Locate the cell with the specified text and output its [x, y] center coordinate. 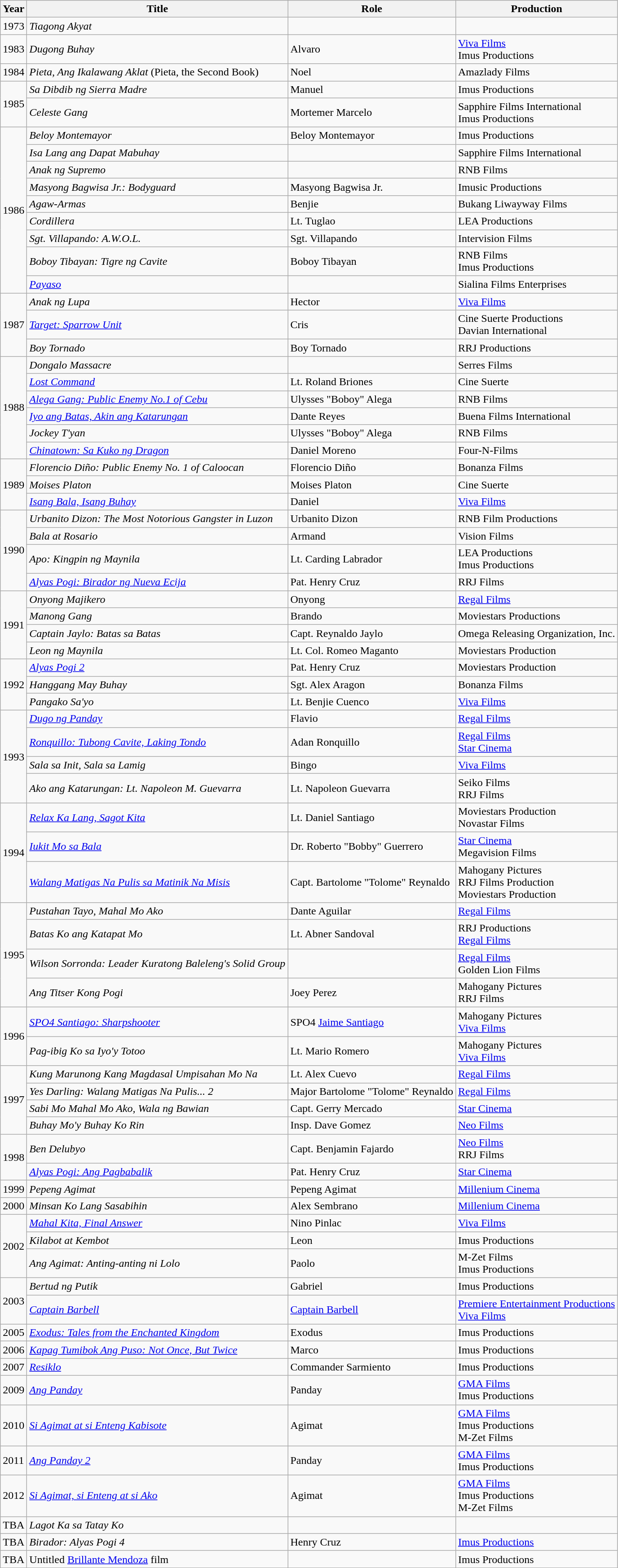
Lagot Ka sa Tatay Ko [157, 1525]
Sa Dibdib ng Sierra Madre [157, 89]
Viva FilmsImus Productions [536, 49]
1991 [13, 625]
Commander Sarmiento [372, 1367]
Dante Aguilar [372, 911]
Exodus [372, 1333]
Lt. Alex Cuevo [372, 1074]
Leon [372, 1240]
Si Agimat at si Enteng Kabisote [157, 1425]
Daniel [372, 501]
RRJ Productions [536, 348]
1983 [13, 49]
Seiko FilmsRRJ Films [536, 788]
Noel [372, 72]
Bala at Rosario [157, 536]
Tiagong Akyat [157, 26]
1995 [13, 955]
Boboy Tibayan: Tigre ng Cavite [157, 261]
Ronquillo: Tubong Cavite, Laking Tondo [157, 742]
Florencio Diño [372, 467]
Ang Titser Kong Pogi [157, 993]
Dongalo Massacre [157, 365]
Wilson Sorronda: Leader Kuratong Baleleng's Solid Group [157, 963]
Lt. Roland Briones [372, 382]
Iukit Mo sa Bala [157, 847]
2003 [13, 1301]
Production [536, 9]
Chinatown: Sa Kuko ng Dragon [157, 450]
Gabriel [372, 1287]
Captain Jaylo: Batas sa Batas [157, 633]
Premiere Entertainment ProductionsViva Films [536, 1310]
Alyas Pogi: Birador ng Nueva Ecija [157, 582]
Anak ng Lupa [157, 302]
Walang Matigas Na Pulis sa Matinik Na Misis [157, 882]
Capt. Benjamin Fajardo [372, 1148]
2006 [13, 1350]
Ang Panday 2 [157, 1461]
Lt. Col. Romeo Maganto [372, 650]
1984 [13, 72]
LEA Productions [536, 221]
1986 [13, 210]
2000 [13, 1206]
Pieta, Ang Ikalawang Aklat (Pieta, the Second Book) [157, 72]
1992 [13, 685]
1973 [13, 26]
Kung Marunong Kang Magdasal Umpisahan Mo Na [157, 1074]
Lost Command [157, 382]
Sialina Films Enterprises [536, 285]
Batas Ko ang Katapat Mo [157, 935]
Sapphire Films International [536, 153]
Lt. Mario Romero [372, 1051]
Pag-ibig Ko sa Iyo'y Totoo [157, 1051]
Untitled Brillante Mendoza film [157, 1559]
Vision Films [536, 536]
Amazlady Films [536, 72]
2012 [13, 1496]
Neo Films [536, 1125]
Paolo [372, 1263]
Pustahan Tayo, Mahal Mo Ako [157, 911]
RNB FilmsImus Productions [536, 261]
LEA ProductionsImus Productions [536, 559]
Yes Darling: Walang Matigas Na Pulis... 2 [157, 1091]
Sala sa Init, Sala sa Lamig [157, 765]
Target: Sparrow Unit [157, 325]
Major Bartolome "Tolome" Reynaldo [372, 1091]
Kilabot at Kembot [157, 1240]
1994 [13, 852]
Anak ng Supremo [157, 170]
1999 [13, 1189]
2002 [13, 1246]
Ben Delubyo [157, 1148]
Boboy Tibayan [372, 261]
Lt. Napoleon Guevarra [372, 788]
Cine Suerte ProductionsDavian International [536, 325]
Urbanito Dizon: The Most Notorious Gangster in Luzon [157, 518]
Manong Gang [157, 616]
Capt. Gerry Mercado [372, 1108]
Ako ang Katarungan: Lt. Napoleon M. Guevarra [157, 788]
Serres Films [536, 365]
Onyong [372, 599]
Isang Bala, Isang Buhay [157, 501]
Armand [372, 536]
2009 [13, 1390]
Bukang Liwayway Films [536, 204]
Urbanito Dizon [372, 518]
2010 [13, 1425]
Cris [372, 325]
1990 [13, 550]
Sgt. Villapando: A.W.O.L. [157, 238]
Omega Releasing Organization, Inc. [536, 633]
Manuel [372, 89]
Lt. Tuglao [372, 221]
Marco [372, 1350]
Bertud ng Putik [157, 1287]
Title [157, 9]
Moviestars Productions [536, 616]
RNB Film Productions [536, 518]
M-Zet FilmsImus Productions [536, 1263]
Celeste Gang [157, 112]
Buena Films International [536, 416]
Adan Ronquillo [372, 742]
Sgt. Alex Aragon [372, 685]
Bingo [372, 765]
Imusic Productions [536, 187]
SPO4 Santiago: Sharpshooter [157, 1022]
RRJ Films [536, 582]
Florencio Diño: Public Enemy No. 1 of Caloocan [157, 467]
1987 [13, 325]
Kapag Tumibok Ang Puso: Not Once, But Twice [157, 1350]
Hanggang May Buhay [157, 685]
1989 [13, 484]
Cordillera [157, 221]
Mortemer Marcelo [372, 112]
Intervision Films [536, 238]
Onyong Majikero [157, 599]
Daniel Moreno [372, 450]
2011 [13, 1461]
Isa Lang ang Dapat Mabuhay [157, 153]
SPO4 Jaime Santiago [372, 1022]
1988 [13, 408]
Sabi Mo Mahal Mo Ako, Wala ng Bawian [157, 1108]
Sapphire Films InternationalImus Productions [536, 112]
Mahogany PicturesRRJ Films ProductionMoviestars Production [536, 882]
Nino Pinlac [372, 1223]
Brando [372, 616]
Pangako Sa'yo [157, 702]
Regal FilmsStar Cinema [536, 742]
Regal FilmsGolden Lion Films [536, 963]
Flavio [372, 719]
Capt. Bartolome "Tolome" Reynaldo [372, 882]
Year [13, 9]
Moviestars ProductionNovastar Films [536, 817]
2007 [13, 1367]
Alyas Pogi 2 [157, 668]
1985 [13, 104]
Lt. Carding Labrador [372, 559]
1997 [13, 1100]
Dante Reyes [372, 416]
RRJ ProductionsRegal Films [536, 935]
Four-N-Films [536, 450]
Minsan Ko Lang Sasabihin [157, 1206]
Iyo ang Batas, Akin ang Katarungan [157, 416]
Joey Perez [372, 993]
Alega Gang: Public Enemy No.1 of Cebu [157, 399]
Sgt. Villapando [372, 238]
Insp. Dave Gomez [372, 1125]
2005 [13, 1333]
Dr. Roberto "Bobby" Guerrero [372, 847]
Si Agimat, si Enteng at si Ako [157, 1496]
Role [372, 9]
1998 [13, 1157]
Exodus: Tales from the Enchanted Kingdom [157, 1333]
GMA Films Imus Productions [536, 1390]
Hector [372, 302]
Dugo ng Panday [157, 719]
Benjie [372, 204]
Alvaro [372, 49]
Masyong Bagwisa Jr. [372, 187]
GMA FilmsImus Productions [536, 1461]
Star CinemaMegavision Films [536, 847]
Mahogany PicturesRRJ Films [536, 993]
Leon ng Maynila [157, 650]
Payaso [157, 285]
Lt. Daniel Santiago [372, 817]
Relax Ka Lang, Sagot Kita [157, 817]
Apo: Kingpin ng Maynila [157, 559]
Ang Panday [157, 1390]
1996 [13, 1037]
Birador: Alyas Pogi 4 [157, 1542]
Alyas Pogi: Ang Pagbabalik [157, 1172]
Neo FilmsRRJ Films [536, 1148]
Lt. Abner Sandoval [372, 935]
Henry Cruz [372, 1542]
Alex Sembrano [372, 1206]
Agaw-Armas [157, 204]
Masyong Bagwisa Jr.: Bodyguard [157, 187]
Capt. Reynaldo Jaylo [372, 633]
1993 [13, 756]
Dugong Buhay [157, 49]
Buhay Mo'y Buhay Ko Rin [157, 1125]
Ang Agimat: Anting-anting ni Lolo [157, 1263]
Jockey T'yan [157, 433]
Resiklo [157, 1367]
Mahal Kita, Final Answer [157, 1223]
Lt. Benjie Cuenco [372, 702]
